Extract the (x, y) coordinate from the center of the cell holding the provided text.  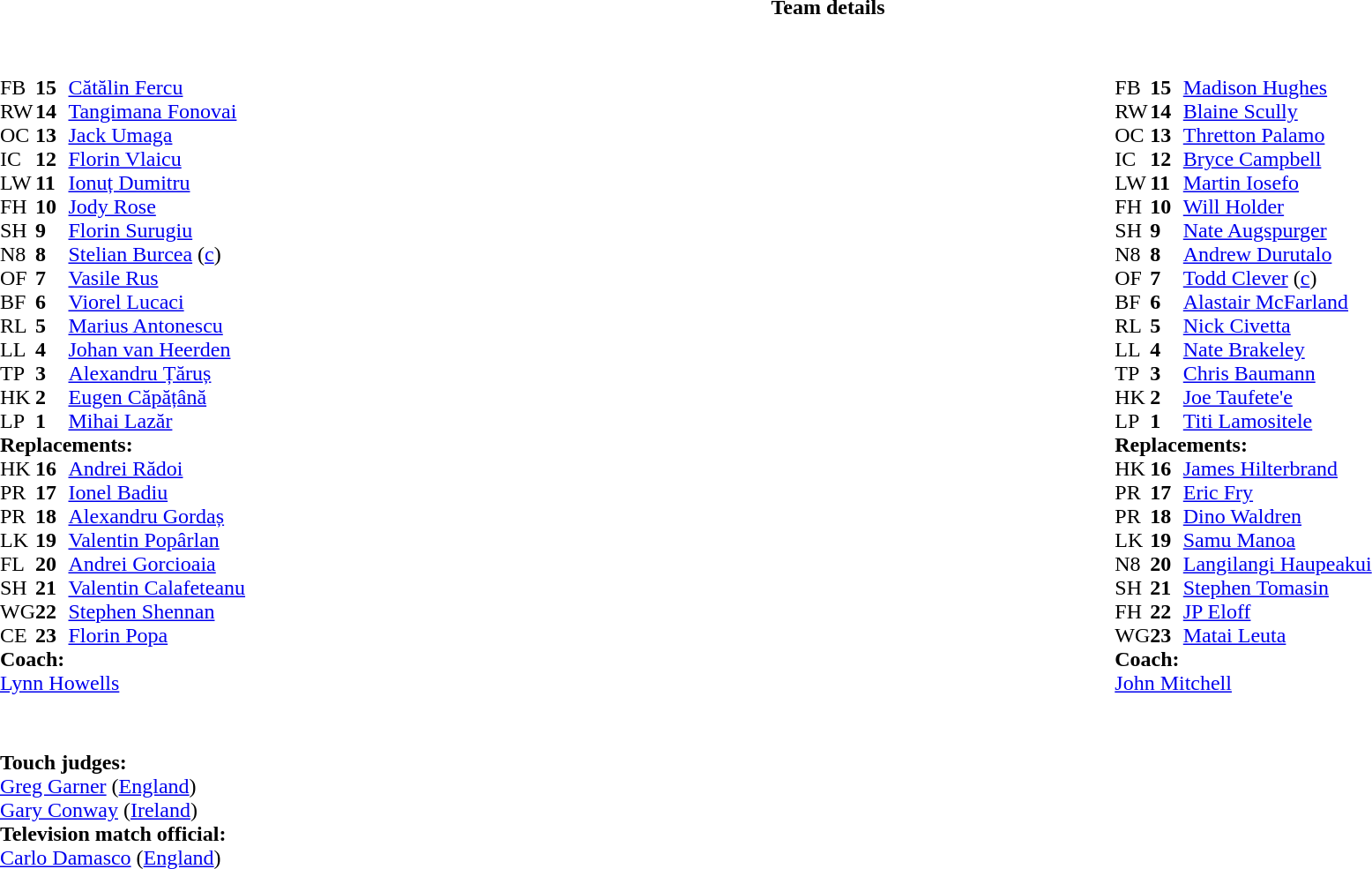
Thretton Palamo (1278, 136)
JP Eloff (1278, 612)
Matai Leuta (1278, 635)
Ionel Badiu (157, 492)
CE (18, 635)
Bryce Campbell (1278, 159)
Eugen Căpățână (157, 397)
Andrei Gorcioaia (157, 565)
Valentin Popârlan (157, 540)
Eric Fry (1278, 492)
Joe Taufete'e (1278, 397)
Nick Civetta (1278, 326)
Florin Surugiu (157, 231)
Ionuț Dumitru (157, 184)
Alastair McFarland (1278, 302)
Johan van Heerden (157, 349)
Jack Umaga (157, 136)
Vasile Rus (157, 279)
Viorel Lucaci (157, 302)
Alexandru Gordaș (157, 517)
Martin Iosefo (1278, 184)
Stephen Shennan (157, 612)
Blaine Scully (1278, 111)
John Mitchell (1243, 683)
Nate Brakeley (1278, 349)
Stephen Tomasin (1278, 588)
Florin Vlaicu (157, 159)
Andrew Durutalo (1278, 254)
Titi Lamositele (1278, 422)
Madison Hughes (1278, 88)
Mihai Lazăr (157, 422)
Cătălin Fercu (157, 88)
Lynn Howells (123, 683)
Jody Rose (157, 206)
Florin Popa (157, 635)
Will Holder (1278, 206)
Dino Waldren (1278, 517)
Nate Augspurger (1278, 231)
Todd Clever (c) (1278, 279)
Chris Baumann (1278, 374)
Samu Manoa (1278, 540)
Langilangi Haupeakui (1278, 565)
FL (18, 565)
Tangimana Fonovai (157, 111)
Marius Antonescu (157, 326)
Andrei Rădoi (157, 469)
Alexandru Țăruș (157, 374)
James Hilterbrand (1278, 469)
Stelian Burcea (c) (157, 254)
Valentin Calafeteanu (157, 588)
